Provide the (X, Y) coordinate of the cell's center where the given text is located.  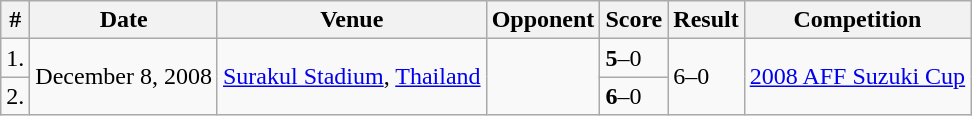
Score (634, 20)
Competition (857, 20)
5–0 (634, 58)
Surakul Stadium, Thailand (352, 77)
Opponent (543, 20)
Result (706, 20)
Date (124, 20)
December 8, 2008 (124, 77)
2. (16, 96)
# (16, 20)
1. (16, 58)
2008 AFF Suzuki Cup (857, 77)
Venue (352, 20)
